Search for the cell housing the specified text and yield its (X, Y) center coordinate. 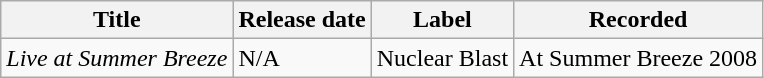
Release date (302, 20)
Label (442, 20)
Nuclear Blast (442, 58)
At Summer Breeze 2008 (638, 58)
Recorded (638, 20)
Live at Summer Breeze (117, 58)
Title (117, 20)
N/A (302, 58)
